Return the (x, y) coordinate for the center point of the cell that contains the specified text.  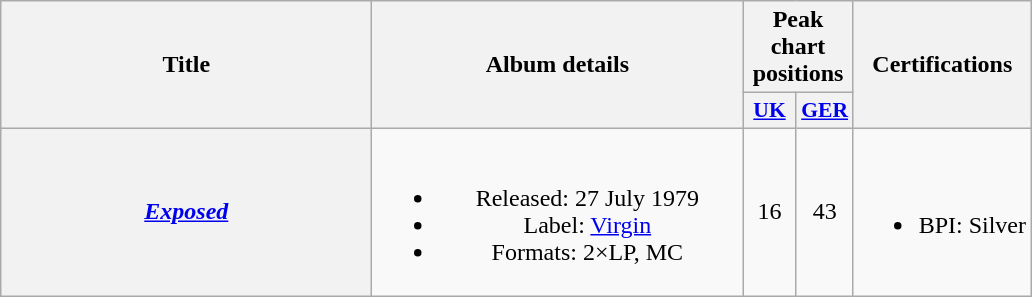
BPI: Silver (942, 212)
GER (824, 111)
Title (186, 65)
16 (770, 212)
Album details (558, 65)
43 (824, 212)
UK (770, 111)
Released: 27 July 1979Label: VirginFormats: 2×LP, MC (558, 212)
Exposed (186, 212)
Peak chart positions (798, 47)
Certifications (942, 65)
